Return (x, y) of the center of cell containing provided text 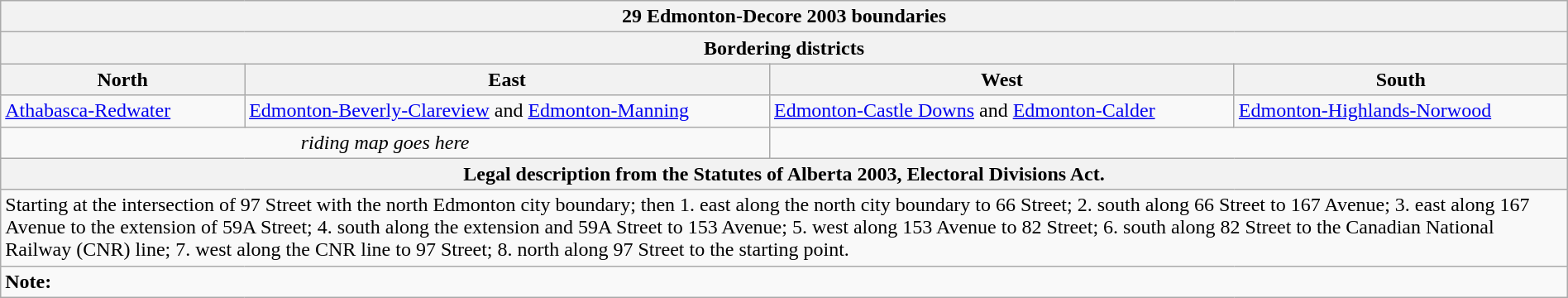
29 Edmonton-Decore 2003 boundaries (784, 17)
Note: (784, 281)
Athabasca-Redwater (122, 111)
Edmonton-Highlands-Norwood (1401, 111)
Edmonton-Castle Downs and Edmonton-Calder (1002, 111)
Bordering districts (784, 48)
Legal description from the Statutes of Alberta 2003, Electoral Divisions Act. (784, 174)
East (508, 79)
South (1401, 79)
riding map goes here (385, 142)
North (122, 79)
Edmonton-Beverly-Clareview and Edmonton-Manning (508, 111)
West (1002, 79)
